For the text-containing cell, return its midpoint in [X, Y] coordinate format. 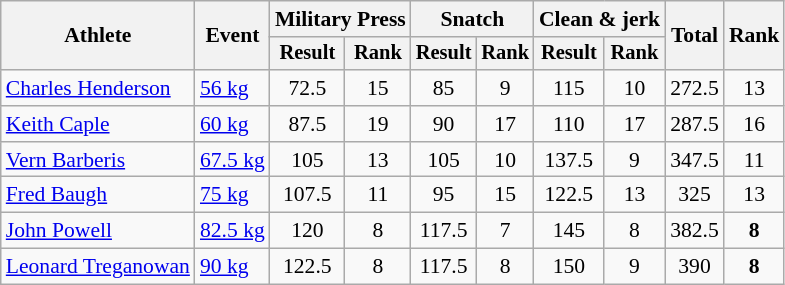
Snatch [472, 19]
347.5 [694, 160]
Military Press [340, 19]
Clean & jerk [600, 19]
67.5 kg [232, 160]
Event [232, 36]
Vern Barberis [98, 160]
Total [694, 36]
107.5 [308, 195]
Fred Baugh [98, 195]
85 [444, 88]
287.5 [694, 124]
120 [308, 231]
56 kg [232, 88]
382.5 [694, 231]
390 [694, 267]
90 [444, 124]
110 [569, 124]
Athlete [98, 36]
82.5 kg [232, 231]
60 kg [232, 124]
325 [694, 195]
90 kg [232, 267]
John Powell [98, 231]
19 [378, 124]
145 [569, 231]
75 kg [232, 195]
Charles Henderson [98, 88]
87.5 [308, 124]
115 [569, 88]
16 [754, 124]
272.5 [694, 88]
72.5 [308, 88]
95 [444, 195]
150 [569, 267]
7 [505, 231]
Leonard Treganowan [98, 267]
137.5 [569, 160]
Keith Caple [98, 124]
